Provide the [x, y] coordinate of the cell's center where the given text is located.  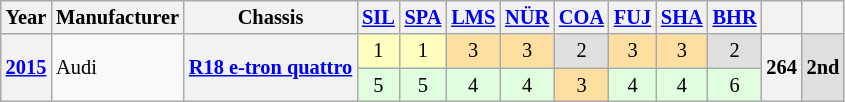
6 [735, 85]
COA [582, 17]
SIL [378, 17]
NÜR [527, 17]
SPA [424, 17]
264 [781, 68]
R18 e-tron quattro [270, 68]
LMS [473, 17]
Year [26, 17]
BHR [735, 17]
2015 [26, 68]
Chassis [270, 17]
FUJ [632, 17]
SHA [682, 17]
Audi [118, 68]
2nd [824, 68]
Manufacturer [118, 17]
